Return [X, Y] of the center of cell containing provided text 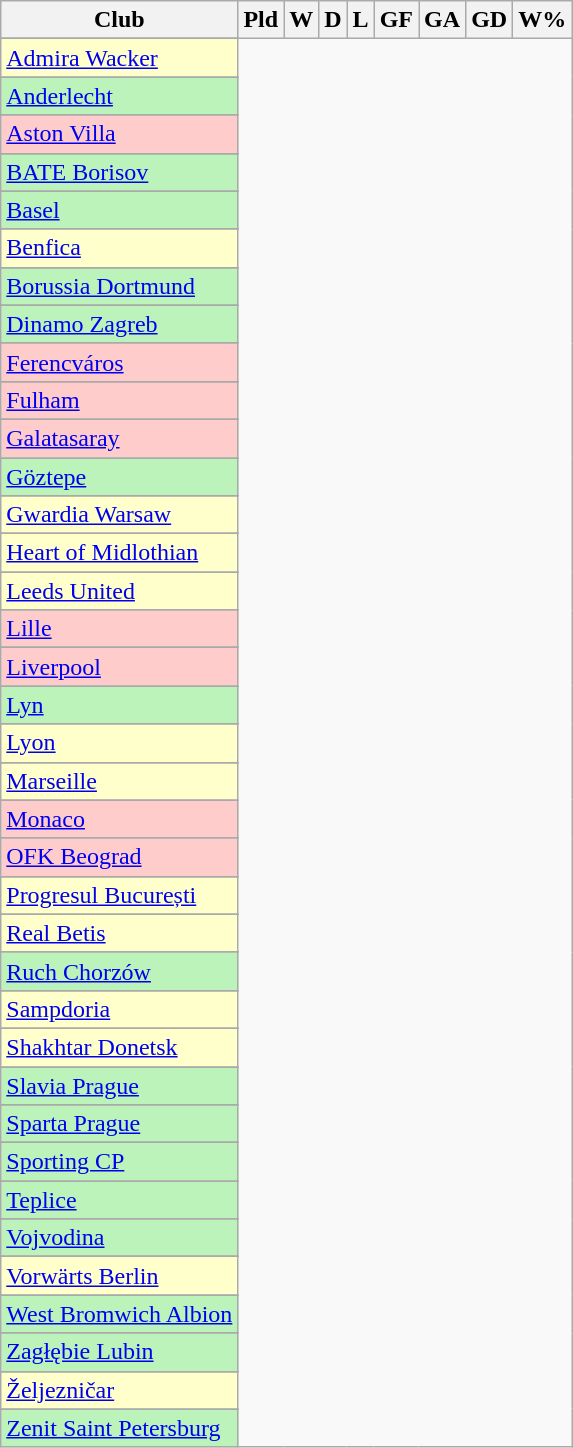
Željezničar [120, 1390]
Monaco [120, 819]
Club [120, 20]
Lyon [120, 743]
Anderlecht [120, 96]
Teplice [120, 1200]
Sparta Prague [120, 1124]
Fulham [120, 400]
Sampdoria [120, 1009]
Vorwärts Berlin [120, 1276]
Basel [120, 210]
Progresul București [120, 895]
BATE Borisov [120, 172]
Heart of Midlothian [120, 553]
Admira Wacker [120, 58]
Galatasaray [120, 438]
Benfica [120, 248]
Leeds United [120, 591]
D [333, 20]
Dinamo Zagreb [120, 324]
Aston Villa [120, 134]
GA [442, 20]
W [302, 20]
Zenit Saint Petersburg [120, 1428]
Zagłębie Lubin [120, 1352]
West Bromwich Albion [120, 1314]
W% [542, 20]
Lyn [120, 705]
Vojvodina [120, 1238]
Ruch Chorzów [120, 971]
Shakhtar Donetsk [120, 1047]
Slavia Prague [120, 1085]
Pld [261, 20]
Lille [120, 629]
GD [490, 20]
OFK Beograd [120, 857]
Sporting CP [120, 1162]
Real Betis [120, 933]
Göztepe [120, 477]
Gwardia Warsaw [120, 515]
L [360, 20]
Ferencváros [120, 362]
Liverpool [120, 667]
Borussia Dortmund [120, 286]
GF [396, 20]
Marseille [120, 781]
